Return the (x, y) coordinate for the center point of the cell that contains the specified text.  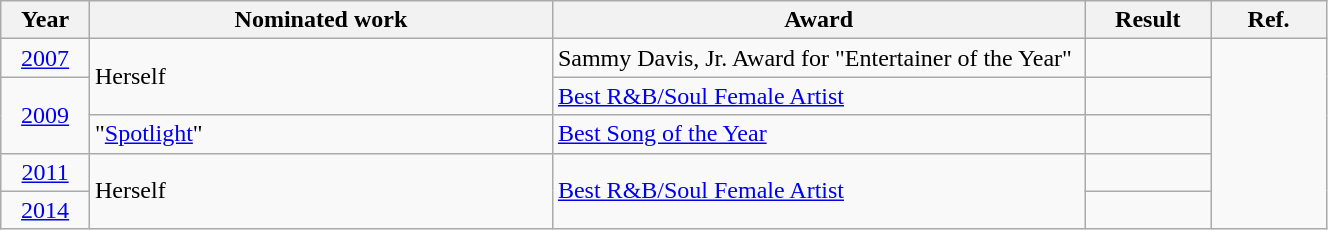
Ref. (1269, 20)
2009 (46, 115)
2014 (46, 210)
Nominated work (320, 20)
Award (818, 20)
2011 (46, 172)
2007 (46, 58)
Result (1148, 20)
"Spotlight" (320, 134)
Best Song of the Year (818, 134)
Year (46, 20)
Sammy Davis, Jr. Award for "Entertainer of the Year" (818, 58)
